Find where the given text appears and provide that cell's center as [x, y] coordinate. 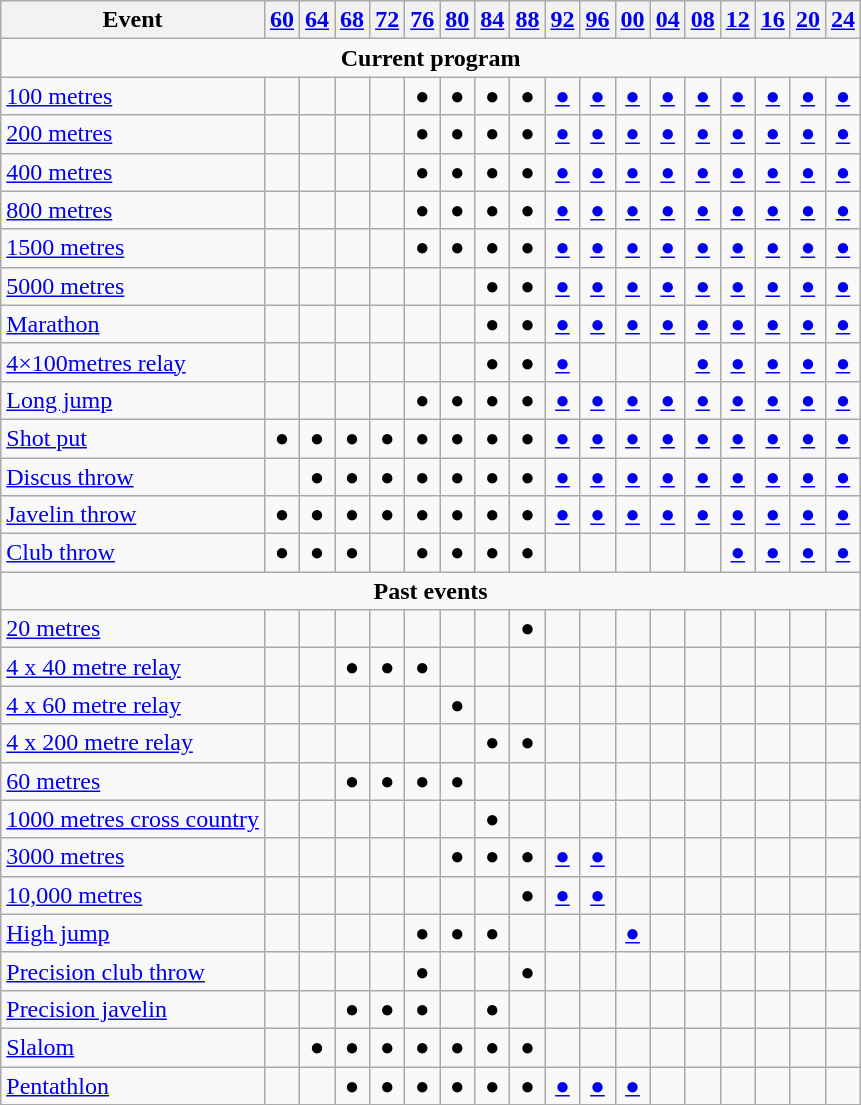
96 [598, 20]
Current program [431, 58]
72 [388, 20]
20 metres [133, 629]
92 [562, 20]
80 [458, 20]
60 [282, 20]
Event [133, 20]
10,000 metres [133, 895]
88 [528, 20]
200 metres [133, 134]
Past events [431, 591]
100 metres [133, 96]
Slalom [133, 1047]
4×100metres relay [133, 362]
20 [808, 20]
High jump [133, 933]
Precision javelin [133, 1009]
1000 metres cross country [133, 819]
04 [668, 20]
5000 metres [133, 286]
Discus throw [133, 477]
Long jump [133, 400]
4 x 40 metre relay [133, 667]
3000 metres [133, 857]
84 [492, 20]
1500 metres [133, 248]
Club throw [133, 553]
60 metres [133, 781]
64 [316, 20]
4 x 60 metre relay [133, 705]
76 [422, 20]
4 x 200 metre relay [133, 743]
12 [738, 20]
400 metres [133, 172]
16 [772, 20]
Shot put [133, 438]
68 [352, 20]
Marathon [133, 324]
08 [702, 20]
800 metres [133, 210]
24 [842, 20]
Precision club throw [133, 971]
Pentathlon [133, 1085]
00 [632, 20]
Javelin throw [133, 515]
